Search for the cell housing the specified text and yield its [X, Y] center coordinate. 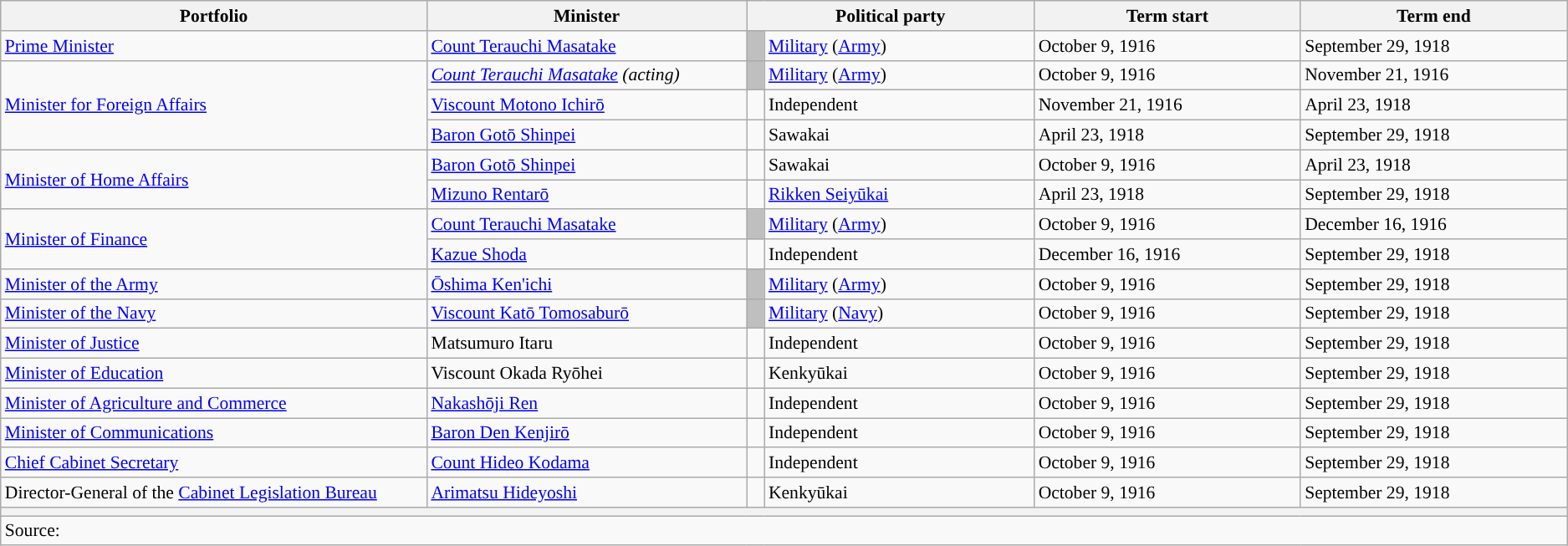
Chief Cabinet Secretary [214, 463]
Military (Navy) [900, 314]
Source: [784, 531]
Viscount Katō Tomosaburō [586, 314]
Minister for Foreign Affairs [214, 105]
Viscount Okada Ryōhei [586, 374]
Ōshima Ken'ichi [586, 284]
Portfolio [214, 16]
Minister of Finance [214, 239]
Term start [1167, 16]
Matsumuro Itaru [586, 344]
Count Hideo Kodama [586, 463]
Political party [891, 16]
Minister of the Navy [214, 314]
Minister of the Army [214, 284]
Minister [586, 16]
Nakashōji Ren [586, 403]
Mizuno Rentarō [586, 195]
Count Terauchi Masatake (acting) [586, 75]
Baron Den Kenjirō [586, 433]
Arimatsu Hideyoshi [586, 492]
Minister of Education [214, 374]
Minister of Justice [214, 344]
Director-General of the Cabinet Legislation Bureau [214, 492]
Minister of Communications [214, 433]
Rikken Seiyūkai [900, 195]
Viscount Motono Ichirō [586, 105]
Prime Minister [214, 46]
Kazue Shoda [586, 254]
Minister of Home Affairs [214, 179]
Minister of Agriculture and Commerce [214, 403]
Term end [1433, 16]
